Locate the cell with the specified text and output its [X, Y] center coordinate. 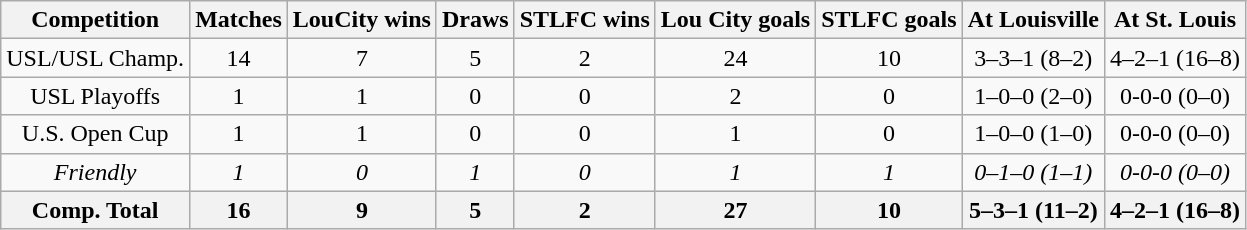
USL/USL Champ. [96, 58]
Matches [239, 20]
USL Playoffs [96, 96]
Lou City goals [735, 20]
U.S. Open Cup [96, 134]
0–1–0 (1–1) [1033, 172]
24 [735, 58]
1–0–0 (1–0) [1033, 134]
Competition [96, 20]
Friendly [96, 172]
LouCity wins [362, 20]
27 [735, 210]
Draws [475, 20]
9 [362, 210]
STLFC goals [889, 20]
At Louisville [1033, 20]
14 [239, 58]
3–3–1 (8–2) [1033, 58]
5–3–1 (11–2) [1033, 210]
16 [239, 210]
7 [362, 58]
1–0–0 (2–0) [1033, 96]
Comp. Total [96, 210]
STLFC wins [584, 20]
At St. Louis [1176, 20]
